Return [X, Y] of the center of cell containing provided text 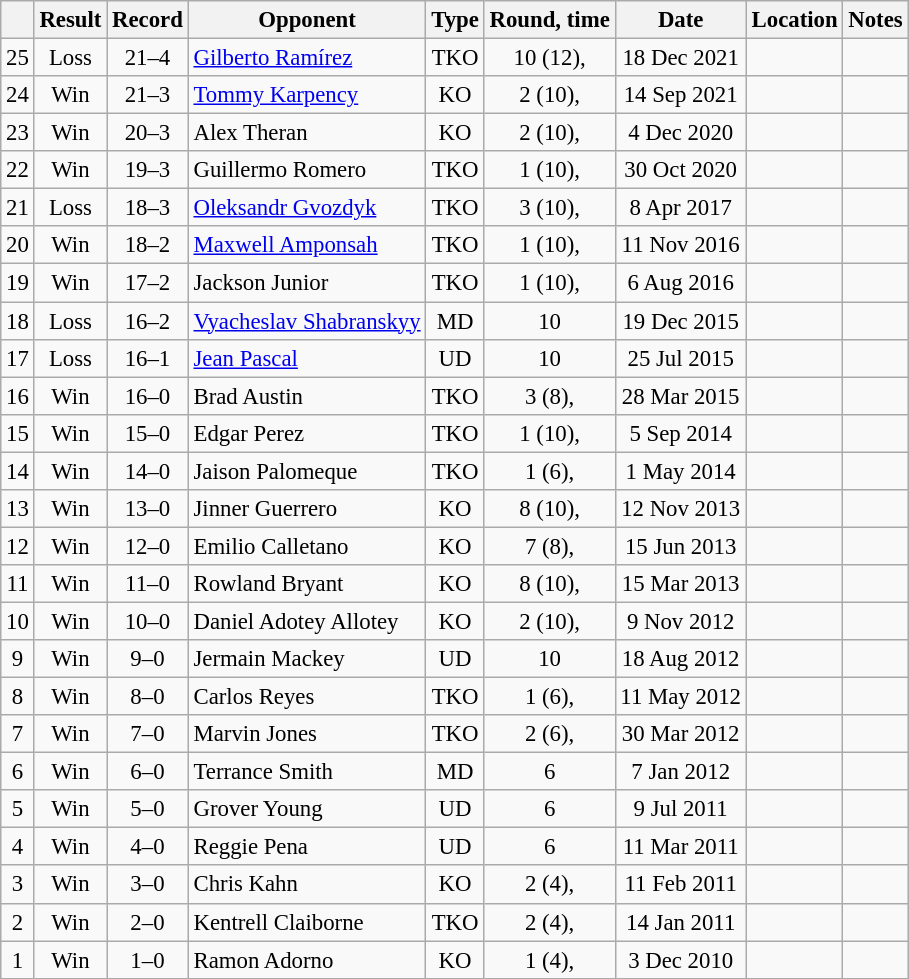
9–0 [148, 659]
Alex Theran [307, 133]
11 [18, 584]
Gilberto Ramírez [307, 58]
Marvin Jones [307, 734]
15 Jun 2013 [680, 546]
9 Jul 2011 [680, 809]
7 Jan 2012 [680, 772]
14 [18, 471]
21 [18, 208]
Guillermo Romero [307, 170]
Chris Kahn [307, 885]
Result [70, 20]
11–0 [148, 584]
8–0 [148, 697]
Carlos Reyes [307, 697]
Date [680, 20]
4 Dec 2020 [680, 133]
30 Oct 2020 [680, 170]
11 Feb 2011 [680, 885]
5 [18, 809]
11 Mar 2011 [680, 847]
19–3 [148, 170]
17 [18, 358]
13–0 [148, 509]
23 [18, 133]
5–0 [148, 809]
Edgar Perez [307, 433]
Notes [876, 20]
Tommy Karpency [307, 95]
Jaison Palomeque [307, 471]
Jackson Junior [307, 283]
19 [18, 283]
8 [18, 697]
18 [18, 321]
7 (8), [550, 546]
16–0 [148, 396]
15 [18, 433]
1 May 2014 [680, 471]
8 Apr 2017 [680, 208]
14 Sep 2021 [680, 95]
9 Nov 2012 [680, 621]
2–0 [148, 922]
Ramon Adorno [307, 960]
16–1 [148, 358]
Jean Pascal [307, 358]
Opponent [307, 20]
15–0 [148, 433]
18–3 [148, 208]
18 Aug 2012 [680, 659]
3–0 [148, 885]
9 [18, 659]
7–0 [148, 734]
20–3 [148, 133]
Round, time [550, 20]
6 Aug 2016 [680, 283]
Maxwell Amponsah [307, 245]
12 [18, 546]
7 [18, 734]
3 (10), [550, 208]
12 Nov 2013 [680, 509]
15 Mar 2013 [680, 584]
3 [18, 885]
19 Dec 2015 [680, 321]
14–0 [148, 471]
1 [18, 960]
28 Mar 2015 [680, 396]
11 May 2012 [680, 697]
Emilio Calletano [307, 546]
18 Dec 2021 [680, 58]
3 Dec 2010 [680, 960]
Location [794, 20]
30 Mar 2012 [680, 734]
Vyacheslav Shabranskyy [307, 321]
Grover Young [307, 809]
Reggie Pena [307, 847]
Record [148, 20]
Rowland Bryant [307, 584]
11 Nov 2016 [680, 245]
12–0 [148, 546]
Oleksandr Gvozdyk [307, 208]
20 [18, 245]
2 (6), [550, 734]
14 Jan 2011 [680, 922]
2 [18, 922]
16–2 [148, 321]
3 (8), [550, 396]
10–0 [148, 621]
1 (4), [550, 960]
4 [18, 847]
21–4 [148, 58]
Jermain Mackey [307, 659]
Brad Austin [307, 396]
Type [455, 20]
25 [18, 58]
16 [18, 396]
24 [18, 95]
Kentrell Claiborne [307, 922]
4–0 [148, 847]
25 Jul 2015 [680, 358]
17–2 [148, 283]
10 (12), [550, 58]
18–2 [148, 245]
21–3 [148, 95]
5 Sep 2014 [680, 433]
Terrance Smith [307, 772]
1–0 [148, 960]
13 [18, 509]
Daniel Adotey Allotey [307, 621]
Jinner Guerrero [307, 509]
22 [18, 170]
6–0 [148, 772]
